Find where the given text appears and provide that cell's center as (X, Y) coordinate. 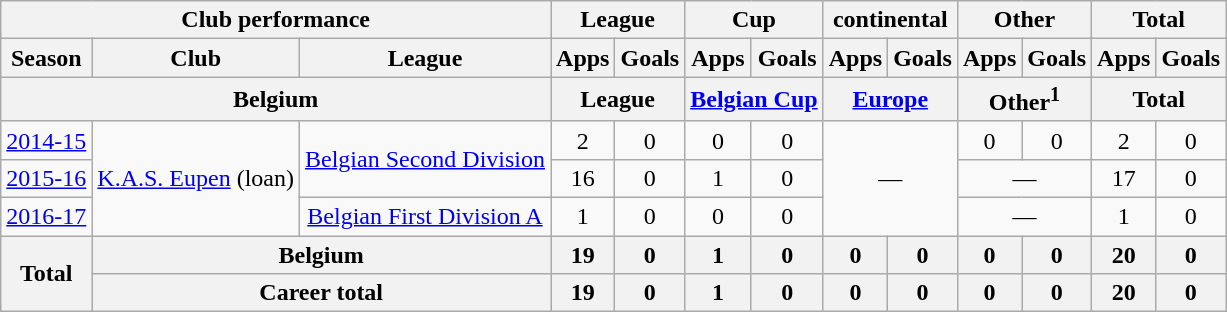
2016-17 (46, 217)
Europe (890, 100)
Cup (754, 20)
Other (1024, 20)
Belgian First Division A (426, 217)
Belgian Cup (754, 100)
Other1 (1024, 100)
2015-16 (46, 178)
17 (1124, 178)
2014-15 (46, 140)
Club (196, 58)
Career total (322, 293)
K.A.S. Eupen (loan) (196, 178)
Season (46, 58)
Belgian Second Division (426, 159)
continental (890, 20)
Club performance (276, 20)
16 (583, 178)
